Output the [X, Y] coordinate of the center of the cell containing the given text.  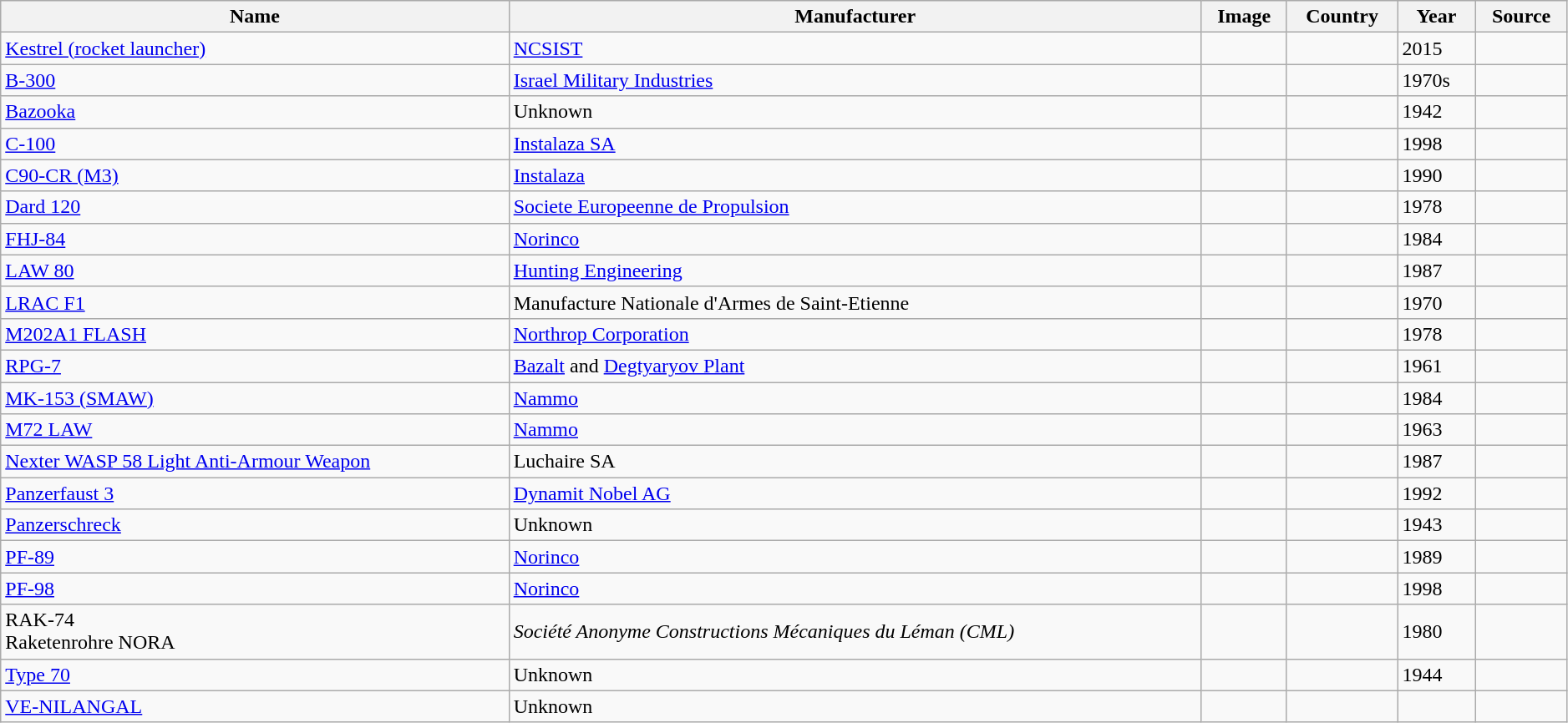
Societe Europeenne de Propulsion [855, 207]
1944 [1437, 675]
B-300 [255, 80]
RPG-7 [255, 366]
Panzerfaust 3 [255, 493]
Instalaza SA [855, 144]
Source [1521, 17]
Kestrel (rocket launcher) [255, 48]
Dynamit Nobel AG [855, 493]
1992 [1437, 493]
Panzerschreck [255, 525]
1943 [1437, 525]
C-100 [255, 144]
Type 70 [255, 675]
VE-NILANGAL [255, 706]
Luchaire SA [855, 462]
C90-CR (M3) [255, 175]
Northrop Corporation [855, 334]
1990 [1437, 175]
Image [1244, 17]
Hunting Engineering [855, 270]
Bazalt and Degtyaryov Plant [855, 366]
M72 LAW [255, 430]
Dard 120 [255, 207]
1989 [1437, 557]
Manufacturer [855, 17]
Israel Military Industries [855, 80]
Société Anonyme Constructions Mécaniques du Léman (CML) [855, 631]
Instalaza [855, 175]
Year [1437, 17]
1970s [1437, 80]
LRAC F1 [255, 302]
MK-153 (SMAW) [255, 398]
RAK-74Raketenrohre NORA [255, 631]
Nexter WASP 58 Light Anti-Armour Weapon [255, 462]
2015 [1437, 48]
1980 [1437, 631]
Manufacture Nationale d'Armes de Saint-Etienne [855, 302]
1970 [1437, 302]
1963 [1437, 430]
NCSIST [855, 48]
FHJ-84 [255, 239]
PF-98 [255, 589]
Bazooka [255, 112]
1961 [1437, 366]
Name [255, 17]
PF-89 [255, 557]
Country [1342, 17]
M202A1 FLASH [255, 334]
LAW 80 [255, 270]
1942 [1437, 112]
